Locate the cell with the specified text and output its [X, Y] center coordinate. 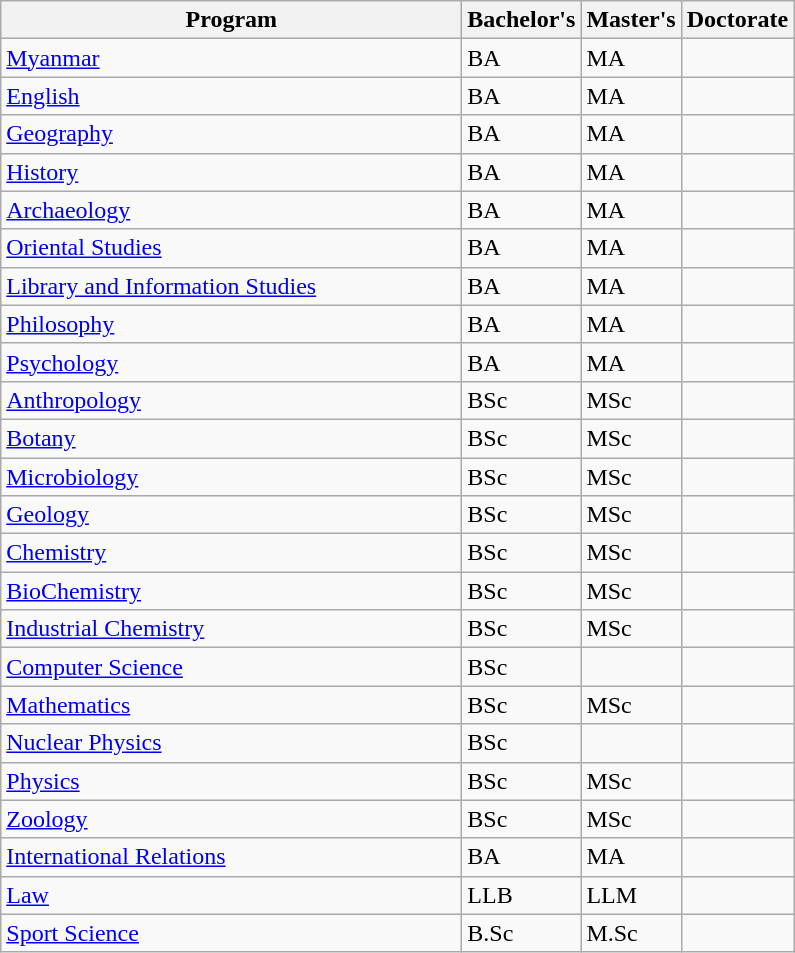
Geology [232, 515]
Program [232, 20]
Doctorate [737, 20]
Industrial Chemistry [232, 629]
International Relations [232, 857]
Geography [232, 134]
M.Sc [631, 933]
Archaeology [232, 210]
Master's [631, 20]
Oriental Studies [232, 248]
Law [232, 895]
Library and Information Studies [232, 286]
B.Sc [522, 933]
Microbiology [232, 477]
Zoology [232, 819]
Nuclear Physics [232, 743]
Psychology [232, 362]
English [232, 96]
Philosophy [232, 324]
Chemistry [232, 553]
History [232, 172]
Anthropology [232, 400]
Mathematics [232, 705]
Bachelor's [522, 20]
Sport Science [232, 933]
LLM [631, 895]
Computer Science [232, 667]
LLB [522, 895]
Botany [232, 438]
BioChemistry [232, 591]
Myanmar [232, 58]
Physics [232, 781]
